Return the [X, Y] coordinate for the center point of the cell that contains the specified text.  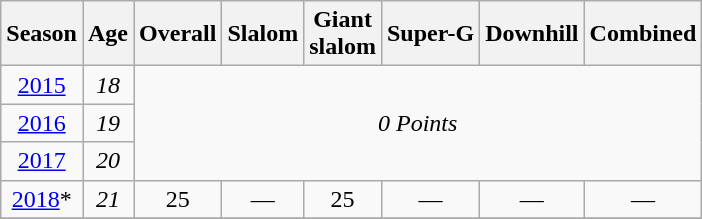
Season [42, 34]
2017 [42, 161]
21 [108, 199]
2016 [42, 123]
Downhill [532, 34]
Age [108, 34]
18 [108, 85]
0 Points [418, 123]
20 [108, 161]
Overall [178, 34]
Combined [643, 34]
2015 [42, 85]
Slalom [263, 34]
2018* [42, 199]
Super-G [430, 34]
19 [108, 123]
Giantslalom [343, 34]
